Search for the cell housing the specified text and yield its (X, Y) center coordinate. 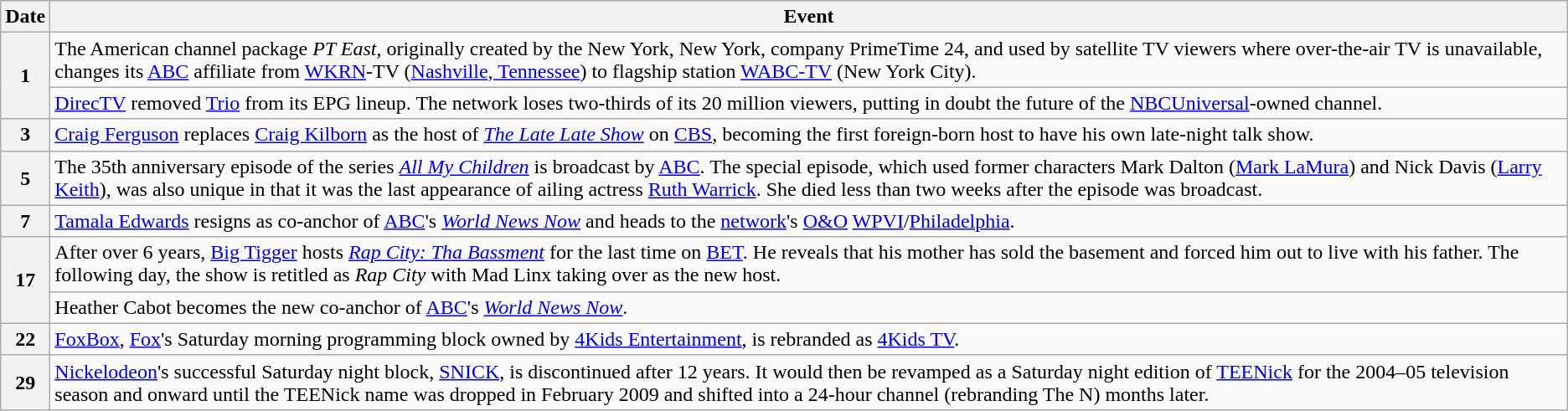
Tamala Edwards resigns as co-anchor of ABC's World News Now and heads to the network's O&O WPVI/Philadelphia. (809, 221)
22 (25, 339)
7 (25, 221)
Heather Cabot becomes the new co-anchor of ABC's World News Now. (809, 307)
Date (25, 17)
17 (25, 280)
Event (809, 17)
29 (25, 382)
1 (25, 75)
FoxBox, Fox's Saturday morning programming block owned by 4Kids Entertainment, is rebranded as 4Kids TV. (809, 339)
3 (25, 135)
5 (25, 177)
